Return the (X, Y) coordinate for the center point of the cell that contains the specified text.  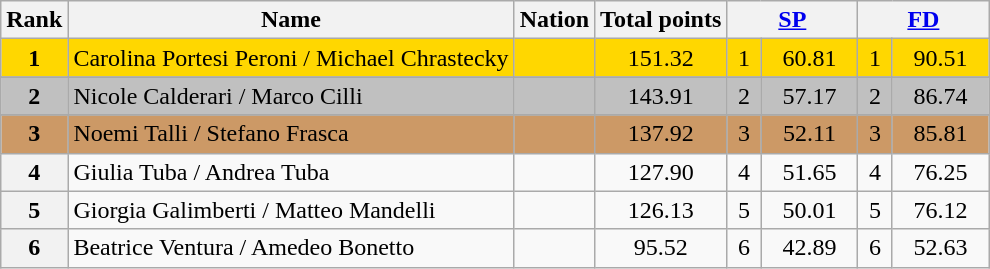
127.90 (661, 172)
57.17 (810, 96)
86.74 (940, 96)
Carolina Portesi Peroni / Michael Chrastecky (291, 58)
Noemi Talli / Stefano Frasca (291, 134)
42.89 (810, 248)
SP (792, 20)
151.32 (661, 58)
52.11 (810, 134)
Nation (554, 20)
126.13 (661, 210)
Rank (34, 20)
51.65 (810, 172)
52.63 (940, 248)
Nicole Calderari / Marco Cilli (291, 96)
Giulia Tuba / Andrea Tuba (291, 172)
143.91 (661, 96)
50.01 (810, 210)
Total points (661, 20)
Beatrice Ventura / Amedeo Bonetto (291, 248)
76.25 (940, 172)
Name (291, 20)
FD (924, 20)
95.52 (661, 248)
76.12 (940, 210)
60.81 (810, 58)
Giorgia Galimberti / Matteo Mandelli (291, 210)
137.92 (661, 134)
85.81 (940, 134)
90.51 (940, 58)
